Return the [X, Y] coordinate for the center point of the cell that contains the specified text.  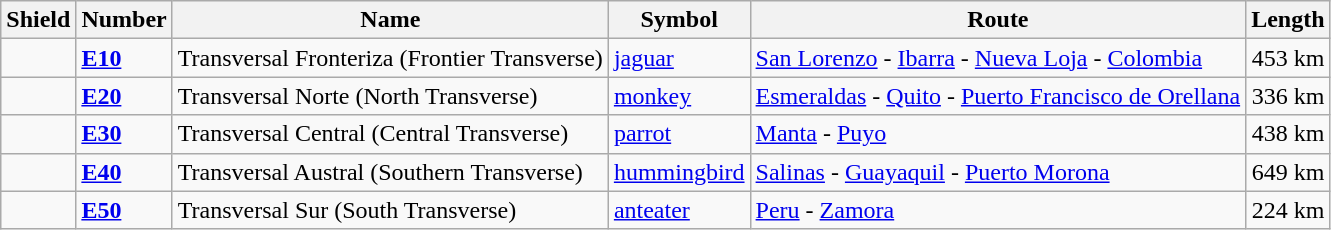
Transversal Sur (South Transverse) [390, 210]
Peru - Zamora [998, 210]
Transversal Central (Central Transverse) [390, 134]
Shield [38, 20]
Salinas - Guayaquil - Puerto Morona [998, 172]
Route [998, 20]
336 km [1288, 96]
438 km [1288, 134]
hummingbird [679, 172]
jaguar [679, 58]
Symbol [679, 20]
parrot [679, 134]
San Lorenzo - Ibarra - Nueva Loja - Colombia [998, 58]
Esmeraldas - Quito - Puerto Francisco de Orellana [998, 96]
anteater [679, 210]
E10 [124, 58]
453 km [1288, 58]
Length [1288, 20]
E30 [124, 134]
Transversal Austral (Southern Transverse) [390, 172]
224 km [1288, 210]
649 km [1288, 172]
Transversal Fronteriza (Frontier Transverse) [390, 58]
monkey [679, 96]
E20 [124, 96]
Number [124, 20]
Manta - Puyo [998, 134]
Transversal Norte (North Transverse) [390, 96]
Name [390, 20]
E40 [124, 172]
E50 [124, 210]
